Provide the [x, y] coordinate of the cell's center where the given text is located.  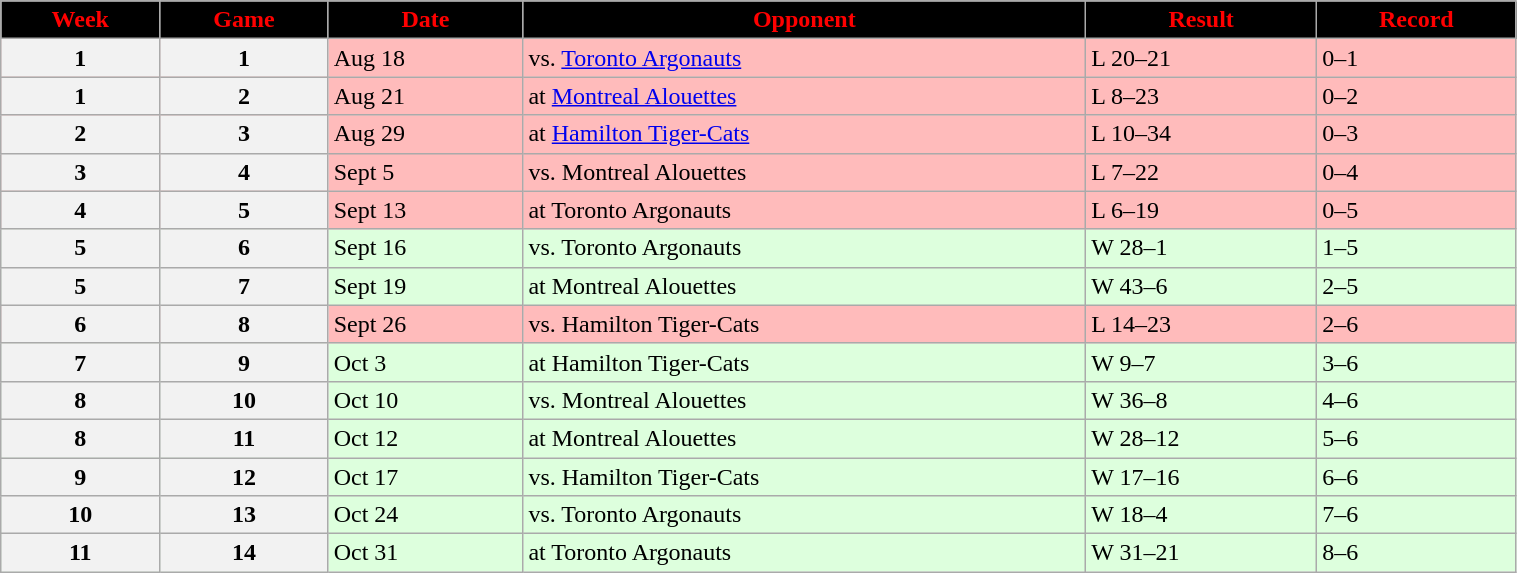
Oct 24 [426, 515]
L 20–21 [1202, 58]
Aug 18 [426, 58]
L 6–19 [1202, 210]
2–6 [1416, 324]
0–5 [1416, 210]
Week [80, 20]
Opponent [804, 20]
W 43–6 [1202, 286]
Oct 17 [426, 477]
Oct 3 [426, 362]
L 14–23 [1202, 324]
Oct 10 [426, 400]
6–6 [1416, 477]
W 17–16 [1202, 477]
Date [426, 20]
3–6 [1416, 362]
L 8–23 [1202, 96]
Aug 21 [426, 96]
Sept 19 [426, 286]
Sept 26 [426, 324]
8–6 [1416, 553]
12 [244, 477]
13 [244, 515]
Sept 5 [426, 172]
0–4 [1416, 172]
Oct 31 [426, 553]
L 7–22 [1202, 172]
W 9–7 [1202, 362]
Game [244, 20]
Record [1416, 20]
1–5 [1416, 248]
4–6 [1416, 400]
0–3 [1416, 134]
Oct 12 [426, 438]
W 36–8 [1202, 400]
Aug 29 [426, 134]
0–1 [1416, 58]
7–6 [1416, 515]
0–2 [1416, 96]
W 28–1 [1202, 248]
14 [244, 553]
Sept 13 [426, 210]
W 31–21 [1202, 553]
W 28–12 [1202, 438]
Result [1202, 20]
5–6 [1416, 438]
W 18–4 [1202, 515]
L 10–34 [1202, 134]
2–5 [1416, 286]
Sept 16 [426, 248]
